Provide the [x, y] coordinate of the cell's center where the given text is located.  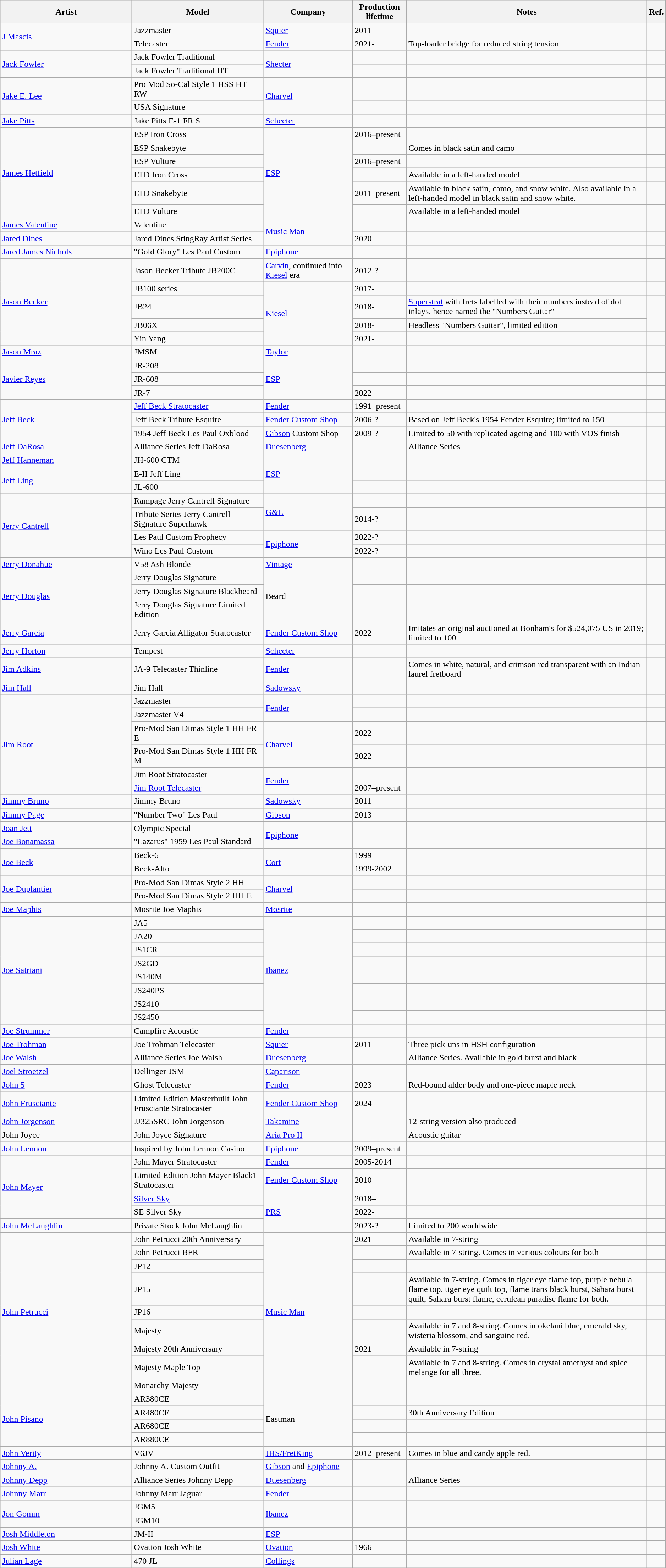
2011 [380, 801]
1991–present [380, 406]
Pro-Mod San Dimas Style 1 HH FR E [198, 733]
2006-? [380, 419]
Artist [66, 12]
Limited to 50 with replicated ageing and 100 with VOS finish [527, 433]
Production lifetime [380, 12]
JR-608 [198, 379]
Headless "Numbers Guitar", limited edition [527, 325]
Gibson [308, 815]
Imitates an original auctioned at Bonham's for $524,075 US in 2019; limited to 100 [527, 632]
LTD Iron Cross [198, 175]
Jack Fowler [66, 64]
JR-7 [198, 392]
Acoustic guitar [527, 1135]
Beck-Alto [198, 869]
John Verity [66, 1453]
Telecaster [198, 44]
Joe Bonamassa [66, 842]
"Number Two" Les Paul [198, 815]
John Lennon [66, 1149]
Jerry Cantrell [66, 526]
James Valentine [66, 225]
Comes in blue and candy apple red. [527, 1453]
Mosrite [308, 909]
Notes [527, 12]
JA20 [198, 936]
ESP Iron Cross [198, 134]
Campfire Acoustic [198, 1031]
Javier Reyes [66, 379]
2005-2014 [380, 1162]
Alliance Series Jeff DaRosa [198, 447]
JGM10 [198, 1520]
Les Paul Custom Prophecy [198, 537]
Jack Fowler Traditional HT [198, 71]
Carvin, continued into Kiesel era [308, 270]
John Mayer [66, 1187]
JL-600 [198, 487]
2009-? [380, 433]
Alliance Series. Available in gold burst and black [527, 1058]
JP15 [198, 1289]
AR680CE [198, 1426]
Model [198, 12]
Jim Adkins [66, 669]
Jeff Beck Stratocaster [198, 406]
Limited Edition Masterbuilt John Frusciante Stratocaster [198, 1103]
Josh Middleton [66, 1534]
John Mayer Stratocaster [198, 1162]
Comes in white, natural, and crimson red transparent with an Indian laurel fretboard [527, 669]
Jason Becker [66, 302]
Majesty [198, 1331]
John Joyce [66, 1135]
John Joyce Signature [198, 1135]
Jeff Hanneman [66, 460]
Jake Pitts E-1 FR S [198, 121]
2024- [380, 1103]
Jazzmaster V4 [198, 715]
Jeff Beck [66, 419]
AR880CE [198, 1440]
ESP Vulture [198, 161]
Majesty Maple Top [198, 1367]
2022- [380, 1212]
Julian Lage [66, 1561]
30th Anniversary Edition [527, 1413]
Tribute Series Jerry Cantrell Signature Superhawk [198, 519]
LTD Snakebyte [198, 193]
1954 Jeff Beck Les Paul Oxblood [198, 433]
Jerry Douglas Signature Blackbeard [198, 591]
Jared James Nichols [66, 252]
Silver Sky [198, 1199]
1999 [380, 855]
Beck-6 [198, 855]
JS2450 [198, 1017]
ESP Snakebyte [198, 148]
Cort [308, 862]
Pro-Mod San Dimas Style 2 HH E [198, 896]
JS1CR [198, 950]
Jared Dines StingRay Artist Series [198, 238]
Jeff Beck Tribute Esquire [198, 419]
JR-208 [198, 365]
Johnny Marr [66, 1493]
JP12 [198, 1266]
Kiesel [308, 314]
V58 Ash Blonde [198, 564]
Ghost Telecaster [198, 1085]
Taylor [308, 352]
PRS [308, 1212]
Beard [308, 596]
Johnny Marr Jaguar [198, 1493]
2013 [380, 815]
JS140M [198, 977]
Vintage [308, 564]
JMSM [198, 352]
Jared Dines [66, 238]
2011–present [380, 193]
James Hetfield [66, 172]
Gibson Custom Shop [308, 433]
2007–present [380, 788]
470 JL [198, 1561]
2010 [380, 1180]
1966 [380, 1547]
Johnny A. [66, 1467]
Caparison [308, 1071]
JS240PS [198, 990]
Jake E. Lee [66, 96]
2012-? [380, 270]
2014-? [380, 519]
Ovation [308, 1547]
JM-II [198, 1534]
Jerry Donahue [66, 564]
2012–present [380, 1453]
JH-600 CTM [198, 460]
Jeff DaRosa [66, 447]
V6JV [198, 1453]
Limited Edition John Mayer Black1 Stratocaster [198, 1180]
Jason Becker Tribute JB200C [198, 270]
John Petrucci BFR [198, 1253]
Johnny Depp [66, 1480]
Jim Root Stratocaster [198, 774]
John 5 [66, 1085]
Joe Walsh [66, 1058]
Joe Duplantier [66, 889]
Jerry Douglas Signature [198, 578]
LTD Vulture [198, 211]
Mosrite Joe Maphis [198, 909]
JJ325SRC John Jorgenson [198, 1121]
Jack Fowler Traditional [198, 57]
Eastman [308, 1419]
2009–present [380, 1149]
Three pick-ups in HSH configuration [527, 1044]
Top-loader bridge for reduced string tension [527, 44]
Company [308, 12]
Takamine [308, 1121]
John Petrucci [66, 1312]
2018– [380, 1199]
John Petrucci 20th Anniversary [198, 1239]
Joe Beck [66, 862]
Jim Root Telecaster [198, 788]
Ovation Josh White [198, 1547]
Alliance Series Joe Walsh [198, 1058]
JGM5 [198, 1507]
12-string version also produced [527, 1121]
Joe Satriani [66, 970]
Majesty 20th Anniversary [198, 1349]
Comes in black satin and camo [527, 148]
Pro Mod So-Cal Style 1 HSS HT RW [198, 89]
John McLaughlin [66, 1226]
Superstrat with frets labelled with their numbers instead of dot inlays, hence named the "Numbers Guitar" [527, 307]
Jerry Garcia [66, 632]
Collings [308, 1561]
Wino Les Paul Custom [198, 551]
Jake Pitts [66, 121]
Jason Mraz [66, 352]
2020 [380, 238]
G&L [308, 512]
JA5 [198, 923]
Available in 7-string. Comes in various colours for both [527, 1253]
Jon Gomm [66, 1514]
"Gold Glory" Les Paul Custom [198, 252]
Joe Maphis [66, 909]
AR480CE [198, 1413]
Jimmy Page [66, 815]
Pro-Mod San Dimas Style 2 HH [198, 882]
Yin Yang [198, 339]
JB100 series [198, 288]
Joel Stroetzel [66, 1071]
2023 [380, 1085]
Joan Jett [66, 828]
Johnny A. Custom Outfit [198, 1467]
Private Stock John McLaughlin [198, 1226]
JA-9 Telecaster Thinline [198, 669]
E-II Jeff Ling [198, 474]
Joe Trohman Telecaster [198, 1044]
Aria Pro II [308, 1135]
Josh White [66, 1547]
Valentine [198, 225]
Rampage Jerry Cantrell Signature [198, 501]
Ref. [656, 12]
Alliance Series Johnny Depp [198, 1480]
Dellinger-JSM [198, 1071]
Based on Jeff Beck's 1954 Fender Esquire; limited to 150 [527, 419]
Red-bound alder body and one-piece maple neck [527, 1085]
Limited to 200 worldwide [527, 1226]
JP16 [198, 1312]
2023-? [380, 1226]
Tempest [198, 651]
Joe Trohman [66, 1044]
Jerry Douglas Signature Limited Edition [198, 610]
John Frusciante [66, 1103]
JB24 [198, 307]
Shecter [308, 64]
J Mascis [66, 37]
Jeff Ling [66, 480]
1999-2002 [380, 869]
Available in 7 and 8-string. Comes in crystal amethyst and spice melange for all three. [527, 1367]
Available in black satin, camo, and snow white. Also available in a left-handed model in black satin and snow white. [527, 193]
Joe Strummer [66, 1031]
JS2410 [198, 1004]
2017- [380, 288]
"Lazarus" 1959 Les Paul Standard [198, 842]
Jim Root [66, 744]
John Pisano [66, 1419]
JHS/FretKing [308, 1453]
Jerry Garcia Alligator Stratocaster [198, 632]
Available in 7 and 8-string. Comes in okelani blue, emerald sky, wisteria blossom, and sanguine red. [527, 1331]
Olympic Special [198, 828]
Gibson and Epiphone [308, 1467]
Pro-Mod San Dimas Style 1 HH FR M [198, 756]
JB06X [198, 325]
John Jorgenson [66, 1121]
Inspired by John Lennon Casino [198, 1149]
JS2GD [198, 963]
SE Silver Sky [198, 1212]
Jerry Douglas [66, 596]
Jerry Horton [66, 651]
AR380CE [198, 1399]
Monarchy Majesty [198, 1385]
USA Signature [198, 107]
